Provide the (X, Y) coordinate of the cell's center where the given text is located.  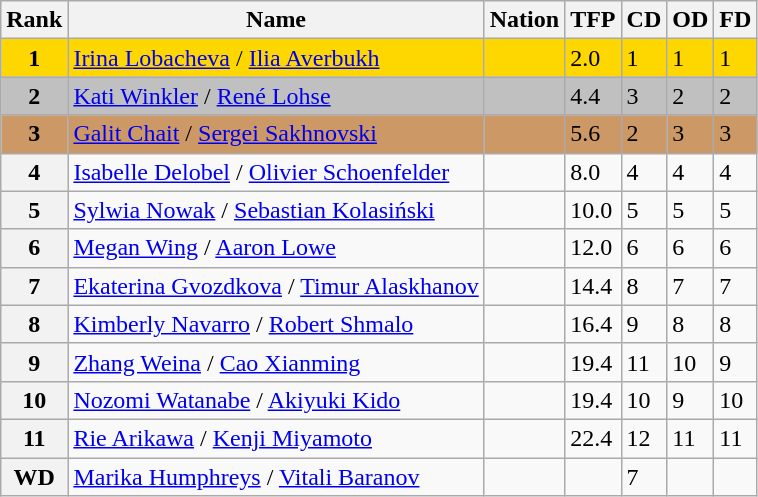
Name (276, 20)
Marika Humphreys / Vitali Baranov (276, 477)
10.0 (593, 210)
Irina Lobacheva / Ilia Averbukh (276, 58)
TFP (593, 20)
12.0 (593, 248)
OD (690, 20)
Kimberly Navarro / Robert Shmalo (276, 324)
8.0 (593, 172)
Sylwia Nowak / Sebastian Kolasiński (276, 210)
Kati Winkler / René Lohse (276, 96)
Zhang Weina / Cao Xianming (276, 362)
Rank (34, 20)
WD (34, 477)
4.4 (593, 96)
5.6 (593, 134)
Nation (524, 20)
Rie Arikawa / Kenji Miyamoto (276, 438)
CD (644, 20)
Ekaterina Gvozdkova / Timur Alaskhanov (276, 286)
14.4 (593, 286)
12 (644, 438)
Isabelle Delobel / Olivier Schoenfelder (276, 172)
2.0 (593, 58)
FD (736, 20)
Nozomi Watanabe / Akiyuki Kido (276, 400)
22.4 (593, 438)
16.4 (593, 324)
Megan Wing / Aaron Lowe (276, 248)
Galit Chait / Sergei Sakhnovski (276, 134)
